Find where the given text appears and provide that cell's center as [X, Y] coordinate. 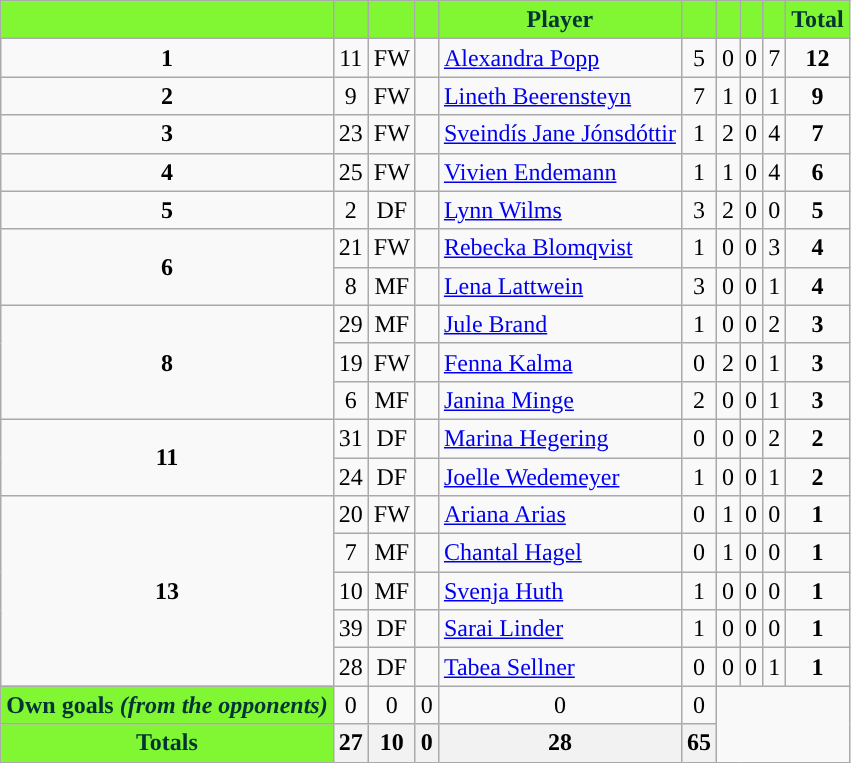
27 [350, 743]
Fenna Kalma [560, 362]
Sarai Linder [560, 629]
12 [818, 58]
Lynn Wilms [560, 210]
Lineth Beerensteyn [560, 96]
Chantal Hagel [560, 553]
Vivien Endemann [560, 172]
31 [350, 438]
25 [350, 172]
Janina Minge [560, 400]
13 [167, 591]
29 [350, 324]
Ariana Arias [560, 515]
Total [818, 20]
Player [560, 20]
Jule Brand [560, 324]
Rebecka Blomqvist [560, 248]
24 [350, 477]
Alexandra Popp [560, 58]
20 [350, 515]
Lena Lattwein [560, 286]
Own goals (from the opponents) [167, 705]
39 [350, 629]
Sveindís Jane Jónsdóttir [560, 134]
19 [350, 362]
65 [698, 743]
21 [350, 248]
Totals [167, 743]
23 [350, 134]
Joelle Wedemeyer [560, 477]
Tabea Sellner [560, 667]
Marina Hegering [560, 438]
Svenja Huth [560, 591]
